Return the [X, Y] coordinate for the center point of the cell that contains the specified text.  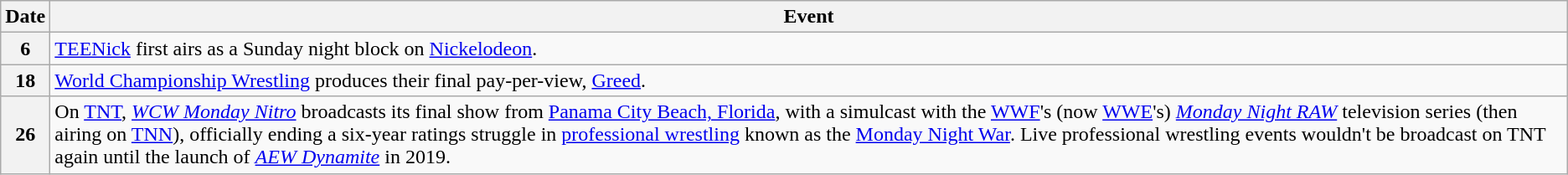
Event [809, 17]
26 [25, 135]
World Championship Wrestling produces their final pay-per-view, Greed. [809, 80]
18 [25, 80]
TEENick first airs as a Sunday night block on Nickelodeon. [809, 49]
Date [25, 17]
6 [25, 49]
